Return the (x, y) coordinate for the center point of the cell that contains the specified text.  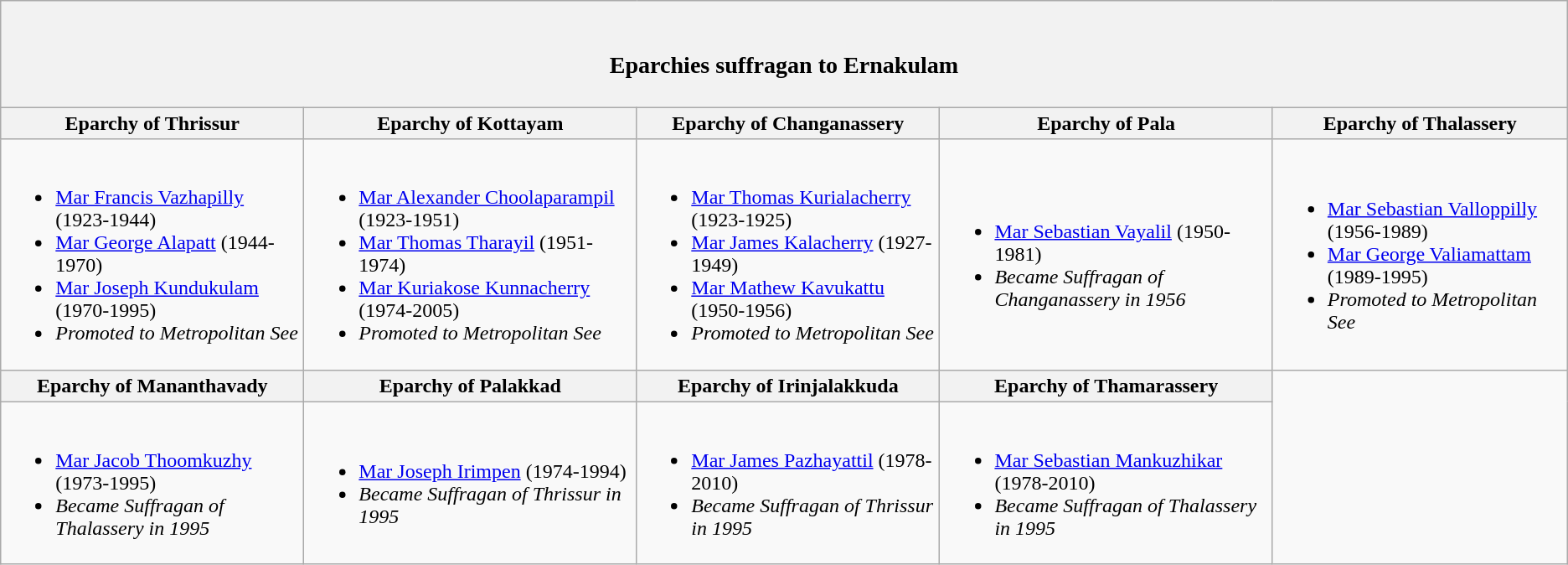
Eparchy of Thrissur (152, 123)
Mar Francis Vazhapilly (1923-1944)Mar George Alapatt (1944-1970)Mar Joseph Kundukulam (1970-1995)Promoted to Metropolitan See (152, 255)
Eparchy of Pala (1106, 123)
Mar James Pazhayattil (1978-2010)Became Suffragan of Thrissur in 1995 (788, 483)
Mar Sebastian Mankuzhikar (1978-2010)Became Suffragan of Thalassery in 1995 (1106, 483)
Eparchies suffragan to Ernakulam (784, 54)
Mar Alexander Choolaparampil (1923-1951)Mar Thomas Tharayil (1951-1974)Mar Kuriakose Kunnacherry (1974-2005)Promoted to Metropolitan See (471, 255)
Eparchy of Thalassery (1420, 123)
Eparchy of Mananthavady (152, 386)
Eparchy of Thamarassery (1106, 386)
Mar Sebastian Valloppilly (1956-1989)Mar George Valiamattam (1989-1995)Promoted to Metropolitan See (1420, 255)
Eparchy of Kottayam (471, 123)
Eparchy of Changanassery (788, 123)
Mar Joseph Irimpen (1974-1994)Became Suffragan of Thrissur in 1995 (471, 483)
Eparchy of Palakkad (471, 386)
Mar Thomas Kurialacherry (1923-1925)Mar James Kalacherry (1927-1949)Mar Mathew Kavukattu (1950-1956)Promoted to Metropolitan See (788, 255)
Mar Sebastian Vayalil (1950-1981)Became Suffragan of Changanassery in 1956 (1106, 255)
Mar Jacob Thoomkuzhy (1973-1995)Became Suffragan of Thalassery in 1995 (152, 483)
Eparchy of Irinjalakkuda (788, 386)
